Find where the given text appears and provide that cell's center as [X, Y] coordinate. 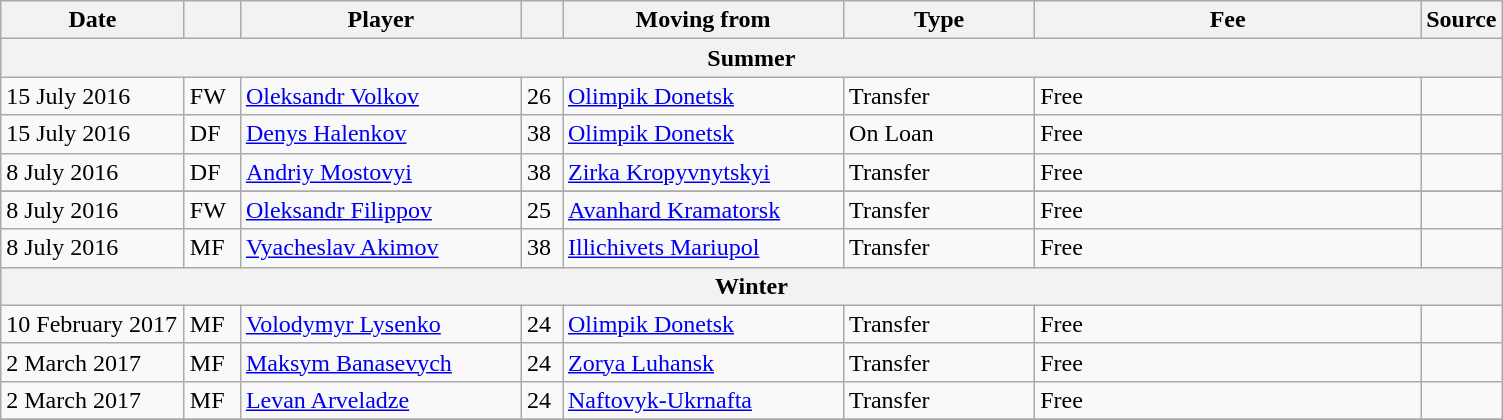
25 [542, 210]
Type [940, 20]
Oleksandr Filippov [380, 210]
Vyacheslav Akimov [380, 248]
Avanhard Kramatorsk [702, 210]
Date [93, 20]
Denys Halenkov [380, 134]
Summer [752, 58]
Volodymyr Lysenko [380, 324]
Maksym Banasevych [380, 362]
10 February 2017 [93, 324]
Source [1462, 20]
Levan Arveladze [380, 400]
Player [380, 20]
Andriy Mostovyi [380, 172]
Moving from [702, 20]
Oleksandr Volkov [380, 96]
26 [542, 96]
Naftovyk-Ukrnafta [702, 400]
Zorya Luhansk [702, 362]
On Loan [940, 134]
Illichivets Mariupol [702, 248]
Winter [752, 286]
Fee [1228, 20]
Zirka Kropyvnytskyi [702, 172]
